Provide the (X, Y) coordinate of the cell's center where the given text is located.  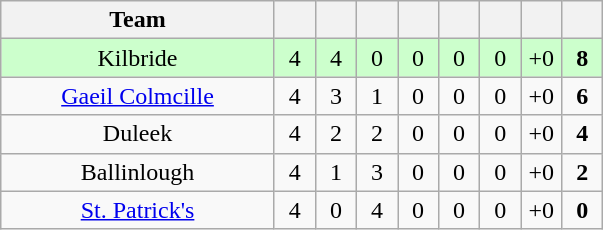
8 (582, 58)
St. Patrick's (138, 210)
Team (138, 20)
Ballinlough (138, 172)
Gaeil Colmcille (138, 96)
6 (582, 96)
Duleek (138, 134)
Kilbride (138, 58)
